Provide the [x, y] coordinate of the cell's center where the given text is located.  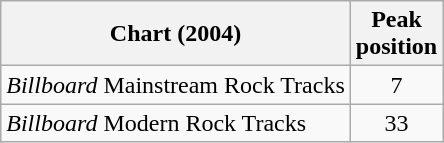
33 [396, 123]
Billboard Modern Rock Tracks [176, 123]
Peakposition [396, 34]
Billboard Mainstream Rock Tracks [176, 85]
Chart (2004) [176, 34]
7 [396, 85]
